Search for the cell housing the specified text and yield its (X, Y) center coordinate. 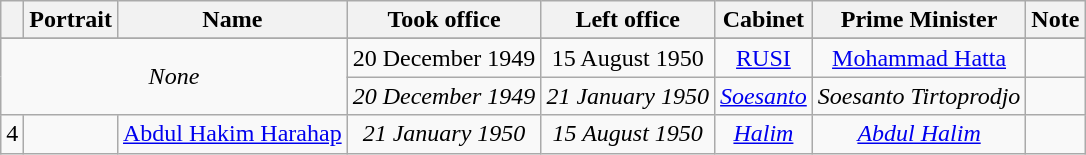
RUSI (764, 58)
Name (232, 20)
Took office (444, 20)
None (174, 77)
Portrait (71, 20)
Abdul Halim (919, 134)
Left office (628, 20)
Cabinet (764, 20)
Halim (764, 134)
Prime Minister (919, 20)
Soesanto Tirtoprodjo (919, 96)
Soesanto (764, 96)
Mohammad Hatta (919, 58)
4 (12, 134)
Note (1056, 20)
Abdul Hakim Harahap (232, 134)
